Scan for the cell matching the given text and deliver its (X, Y) coordinate at center. 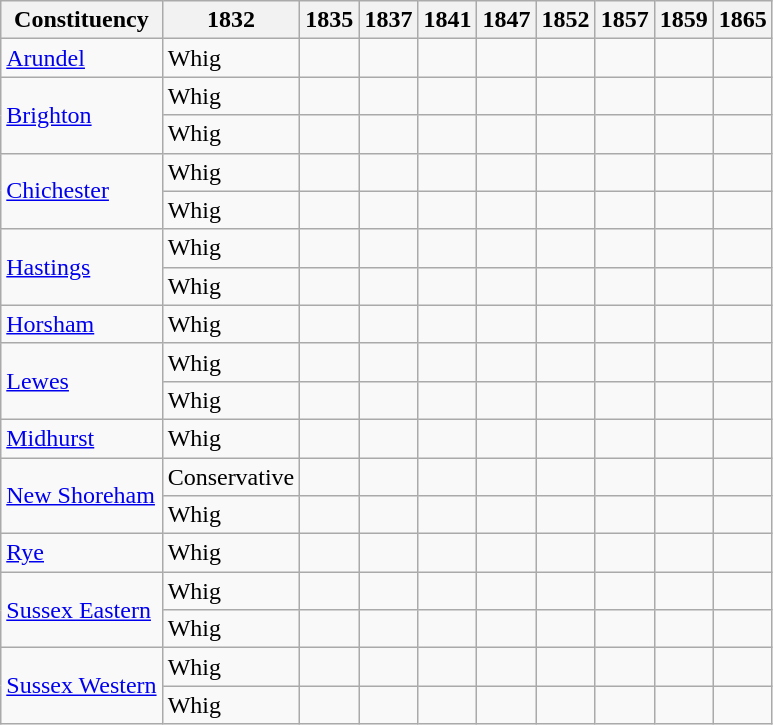
Rye (82, 553)
1865 (742, 20)
1847 (506, 20)
Hastings (82, 267)
1859 (684, 20)
Arundel (82, 58)
Conservative (231, 477)
Midhurst (82, 438)
Sussex Western (82, 686)
Chichester (82, 191)
1835 (330, 20)
Brighton (82, 115)
Lewes (82, 381)
Sussex Eastern (82, 610)
1837 (388, 20)
Constituency (82, 20)
1852 (566, 20)
1857 (624, 20)
1832 (231, 20)
Horsham (82, 324)
New Shoreham (82, 496)
1841 (448, 20)
